Determine the (x, y) coordinate at the center of the cell enclosing the given text.  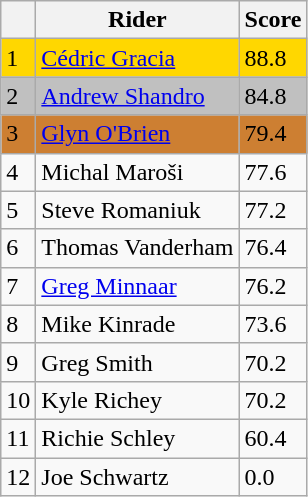
3 (18, 134)
Greg Minnaar (138, 286)
Glyn O'Brien (138, 134)
6 (18, 248)
10 (18, 400)
Rider (138, 20)
79.4 (273, 134)
76.2 (273, 286)
11 (18, 438)
Greg Smith (138, 362)
77.2 (273, 210)
Steve Romaniuk (138, 210)
77.6 (273, 172)
5 (18, 210)
Andrew Shandro (138, 96)
8 (18, 324)
Score (273, 20)
Thomas Vanderham (138, 248)
Cédric Gracia (138, 58)
84.8 (273, 96)
4 (18, 172)
9 (18, 362)
1 (18, 58)
Richie Schley (138, 438)
Mike Kinrade (138, 324)
Joe Schwartz (138, 477)
60.4 (273, 438)
73.6 (273, 324)
Kyle Richey (138, 400)
88.8 (273, 58)
Michal Maroši (138, 172)
76.4 (273, 248)
0.0 (273, 477)
2 (18, 96)
12 (18, 477)
7 (18, 286)
